Output the (x, y) coordinate of the center of the cell containing the given text.  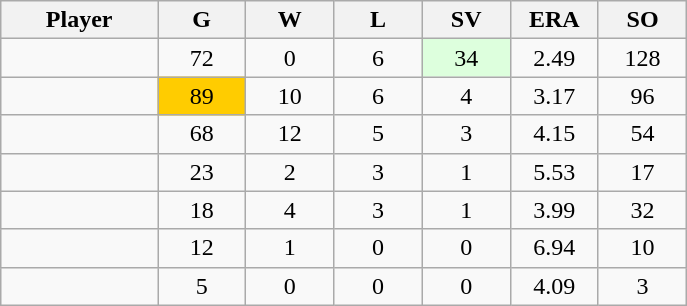
4.09 (554, 286)
32 (642, 210)
3.17 (554, 96)
Player (80, 20)
89 (202, 96)
72 (202, 58)
34 (466, 58)
54 (642, 134)
L (378, 20)
SV (466, 20)
2 (290, 172)
W (290, 20)
G (202, 20)
18 (202, 210)
68 (202, 134)
SO (642, 20)
4.15 (554, 134)
2.49 (554, 58)
3.99 (554, 210)
5.53 (554, 172)
96 (642, 96)
6.94 (554, 248)
128 (642, 58)
17 (642, 172)
23 (202, 172)
ERA (554, 20)
